Scan for the cell matching the given text and deliver its (X, Y) coordinate at center. 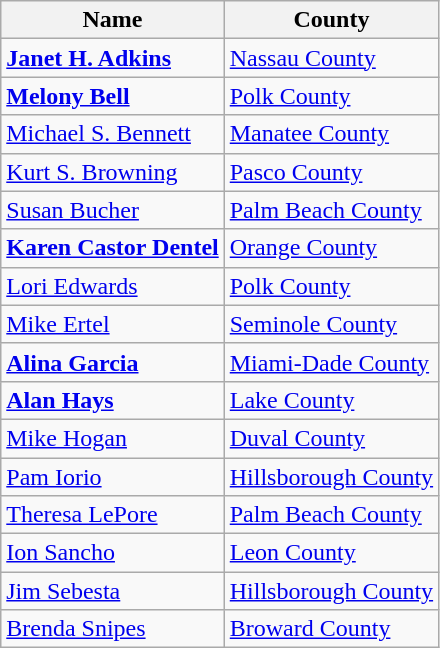
Name (112, 20)
Ion Sancho (112, 553)
Alan Hays (112, 400)
Miami-Dade County (331, 362)
Theresa LePore (112, 515)
Duval County (331, 438)
Pasco County (331, 172)
Lori Edwards (112, 286)
Orange County (331, 248)
Kurt S. Browning (112, 172)
Melony Bell (112, 96)
Manatee County (331, 134)
Broward County (331, 629)
Jim Sebesta (112, 591)
Lake County (331, 400)
Janet H. Adkins (112, 58)
County (331, 20)
Seminole County (331, 324)
Nassau County (331, 58)
Pam Iorio (112, 477)
Alina Garcia (112, 362)
Leon County (331, 553)
Mike Hogan (112, 438)
Mike Ertel (112, 324)
Susan Bucher (112, 210)
Michael S. Bennett (112, 134)
Karen Castor Dentel (112, 248)
Brenda Snipes (112, 629)
